Return [X, Y] of the center of cell containing provided text 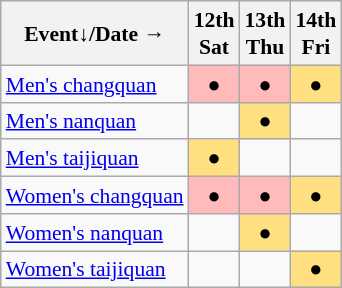
14thFri [316, 33]
12thSat [214, 33]
Men's nanquan [95, 120]
13thThu [266, 33]
Men's taijiquan [95, 158]
Women's nanquan [95, 232]
Men's changquan [95, 84]
Women's taijiquan [95, 268]
Women's changquan [95, 194]
Event↓/Date → [95, 33]
